Identify which cell holds the provided text, then report its (X, Y) central coordinate. 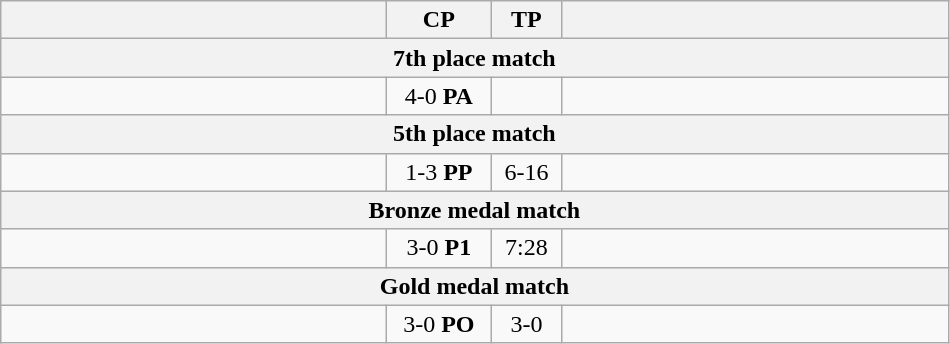
3-0 P1 (439, 248)
3-0 (526, 324)
7th place match (474, 58)
1-3 PP (439, 172)
6-16 (526, 172)
CP (439, 20)
4-0 PA (439, 96)
Gold medal match (474, 286)
5th place match (474, 134)
Bronze medal match (474, 210)
TP (526, 20)
3-0 PO (439, 324)
7:28 (526, 248)
